Identify which cell holds the provided text, then report its (x, y) central coordinate. 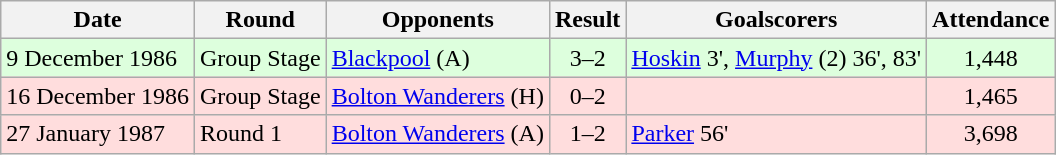
16 December 1986 (98, 96)
Parker 56' (776, 134)
Bolton Wanderers (A) (438, 134)
Bolton Wanderers (H) (438, 96)
3–2 (587, 58)
Round (260, 20)
Goalscorers (776, 20)
27 January 1987 (98, 134)
3,698 (991, 134)
9 December 1986 (98, 58)
Opponents (438, 20)
1,465 (991, 96)
Result (587, 20)
1–2 (587, 134)
1,448 (991, 58)
Date (98, 20)
0–2 (587, 96)
Hoskin 3', Murphy (2) 36', 83' (776, 58)
Blackpool (A) (438, 58)
Attendance (991, 20)
Round 1 (260, 134)
